Provide the [X, Y] coordinate of the cell's center where the given text is located.  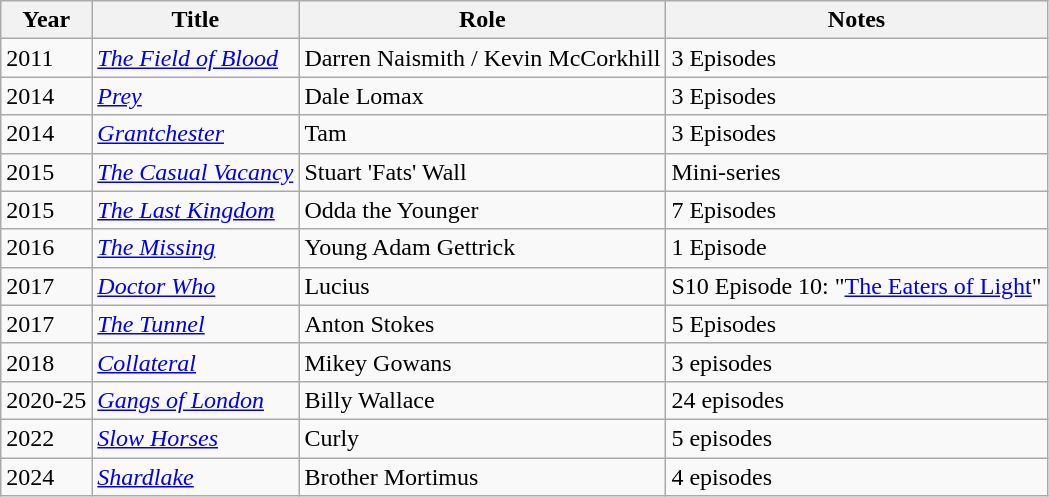
Billy Wallace [482, 400]
Year [46, 20]
Mikey Gowans [482, 362]
5 Episodes [856, 324]
5 episodes [856, 438]
2011 [46, 58]
Anton Stokes [482, 324]
Odda the Younger [482, 210]
Dale Lomax [482, 96]
Lucius [482, 286]
Mini-series [856, 172]
2016 [46, 248]
2022 [46, 438]
Tam [482, 134]
Grantchester [196, 134]
Role [482, 20]
7 Episodes [856, 210]
1 Episode [856, 248]
4 episodes [856, 477]
Darren Naismith / Kevin McCorkhill [482, 58]
Title [196, 20]
The Tunnel [196, 324]
The Missing [196, 248]
Young Adam Gettrick [482, 248]
Curly [482, 438]
2024 [46, 477]
Brother Mortimus [482, 477]
The Last Kingdom [196, 210]
2018 [46, 362]
Notes [856, 20]
Gangs of London [196, 400]
Prey [196, 96]
2020-25 [46, 400]
3 episodes [856, 362]
Doctor Who [196, 286]
Slow Horses [196, 438]
24 episodes [856, 400]
Shardlake [196, 477]
S10 Episode 10: "The Eaters of Light" [856, 286]
Collateral [196, 362]
The Field of Blood [196, 58]
The Casual Vacancy [196, 172]
Stuart 'Fats' Wall [482, 172]
